Find where the given text appears and provide that cell's center as (X, Y) coordinate. 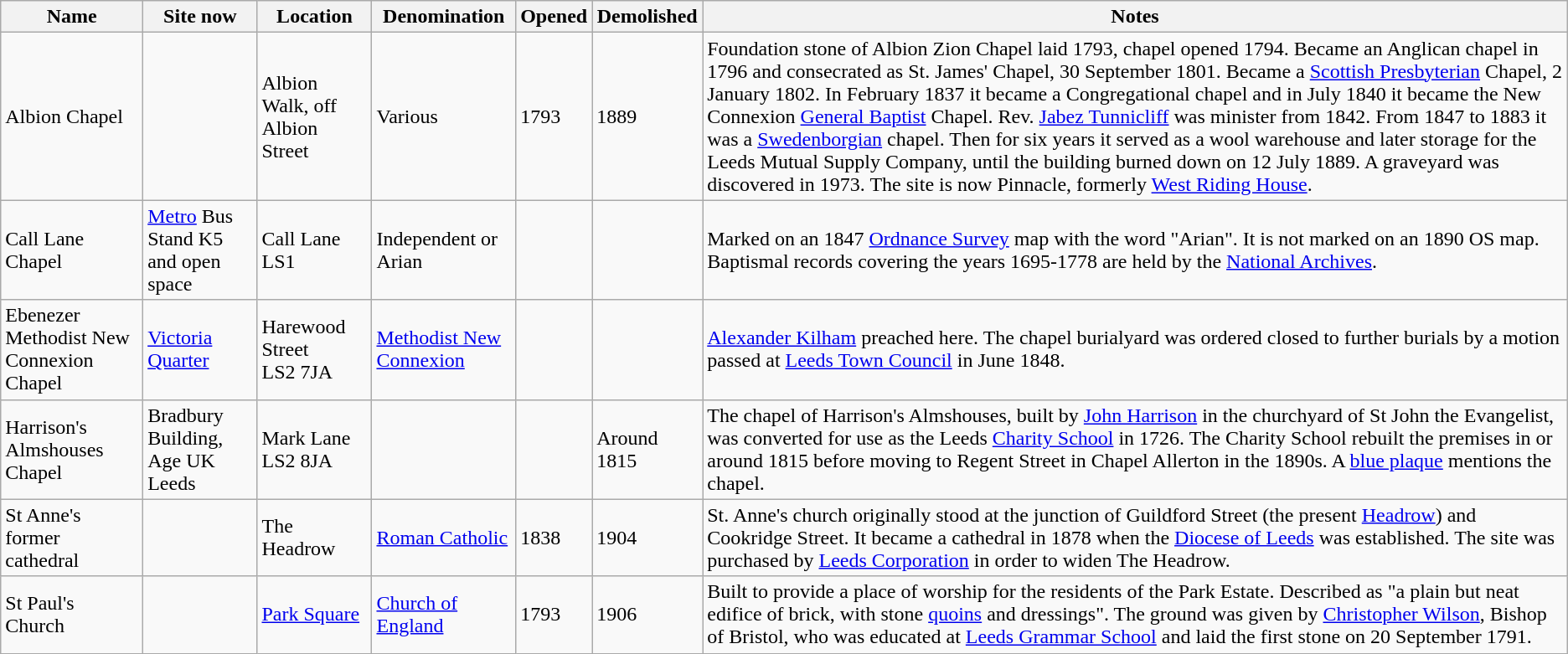
Notes (1136, 17)
Various (444, 116)
Call Lane LS1 (315, 250)
Albion Chapel (72, 116)
Around 1815 (647, 449)
1904 (647, 538)
Mark Lane LS2 8JA (315, 449)
1906 (647, 615)
Call Lane Chapel (72, 250)
St Paul's Church (72, 615)
Location (315, 17)
Methodist New Connexion (444, 350)
Metro Bus Stand K5 and open space (200, 250)
Site now (200, 17)
Albion Walk, off Albion Street (315, 116)
The Headrow (315, 538)
Denomination (444, 17)
Harewood StreetLS2 7JA (315, 350)
1889 (647, 116)
Alexander Kilham preached here. The chapel burialyard was ordered closed to further burials by a motion passed at Leeds Town Council in June 1848. (1136, 350)
Name (72, 17)
1838 (554, 538)
Park Square (315, 615)
Roman Catholic (444, 538)
Opened (554, 17)
Demolished (647, 17)
Independent or Arian (444, 250)
Bradbury Building, Age UK Leeds (200, 449)
St Anne's former cathedral (72, 538)
Victoria Quarter (200, 350)
Church of England (444, 615)
Ebenezer Methodist New Connexion Chapel (72, 350)
Harrison's Almshouses Chapel (72, 449)
